Find where the given text appears and provide that cell's center as [x, y] coordinate. 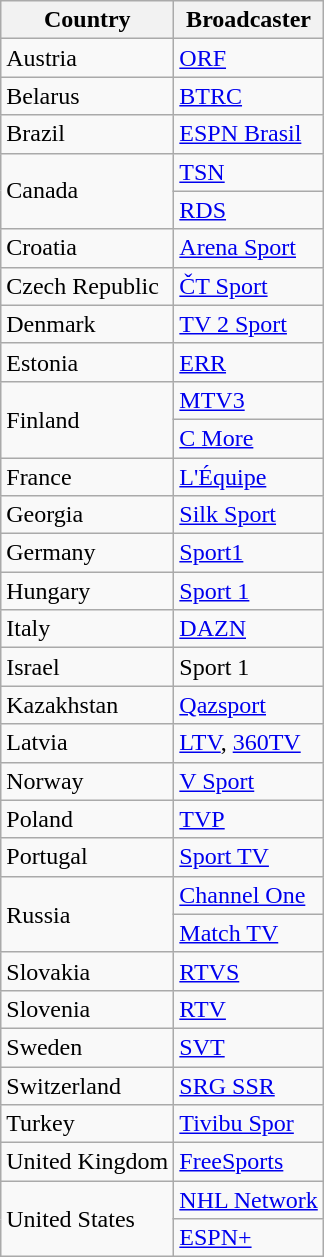
Kazakhstan [88, 705]
Italy [88, 629]
Sport TV [248, 857]
Georgia [88, 515]
TSN [248, 172]
Silk Sport [248, 515]
MTV3 [248, 400]
Channel One [248, 895]
SRG SSR [248, 1085]
V Sport [248, 781]
Switzerland [88, 1085]
FreeSports [248, 1162]
TV 2 Sport [248, 324]
Poland [88, 819]
Turkey [88, 1124]
Portugal [88, 857]
Country [88, 20]
United Kingdom [88, 1162]
RTV [248, 1009]
Latvia [88, 743]
United States [88, 1219]
Russia [88, 914]
RTVS [248, 971]
Sport1 [248, 553]
Czech Republic [88, 286]
L'Équipe [248, 477]
Canada [88, 191]
Germany [88, 553]
BTRC [248, 96]
TVP [248, 819]
ESPN+ [248, 1238]
Broadcaster [248, 20]
Tivibu Spor [248, 1124]
Slovenia [88, 1009]
C More [248, 438]
RDS [248, 210]
NHL Network [248, 1200]
Brazil [88, 134]
Norway [88, 781]
Qazsport [248, 705]
Arena Sport [248, 248]
Sweden [88, 1047]
Austria [88, 58]
Finland [88, 419]
Match TV [248, 933]
Denmark [88, 324]
Belarus [88, 96]
Slovakia [88, 971]
ESPN Brasil [248, 134]
Hungary [88, 591]
ČT Sport [248, 286]
ORF [248, 58]
ERR [248, 362]
France [88, 477]
Estonia [88, 362]
SVT [248, 1047]
DAZN [248, 629]
Israel [88, 667]
Croatia [88, 248]
LTV, 360TV [248, 743]
